Locate the cell with the specified text and output its (X, Y) center coordinate. 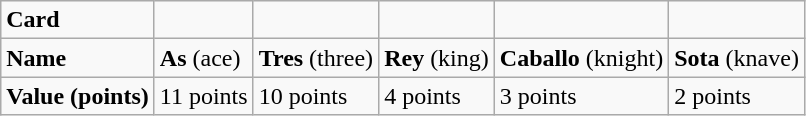
Rey (king) (437, 58)
4 points (437, 96)
Name (78, 58)
10 points (316, 96)
As (ace) (204, 58)
Card (78, 20)
11 points (204, 96)
2 points (737, 96)
3 points (581, 96)
Caballo (knight) (581, 58)
Tres (three) (316, 58)
Sota (knave) (737, 58)
Value (points) (78, 96)
